Search for the cell housing the specified text and yield its [X, Y] center coordinate. 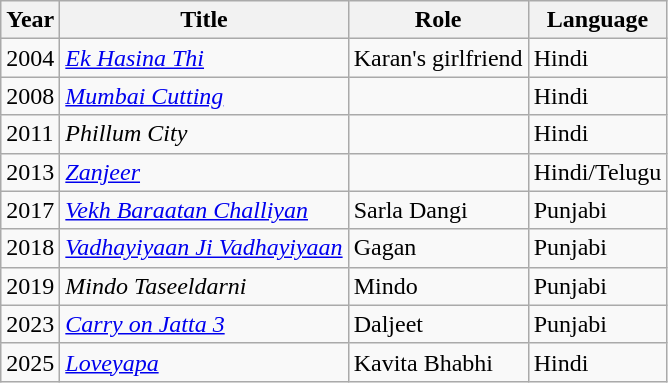
2019 [30, 286]
Loveyapa [204, 362]
Ek Hasina Thi [204, 58]
2025 [30, 362]
Vadhayiyaan Ji Vadhayiyaan [204, 248]
Gagan [438, 248]
2011 [30, 134]
Mindo Taseeldarni [204, 286]
2017 [30, 210]
2018 [30, 248]
Kavita Bhabhi [438, 362]
Daljeet [438, 324]
Vekh Baraatan Challiyan [204, 210]
Sarla Dangi [438, 210]
2023 [30, 324]
Role [438, 20]
Title [204, 20]
Carry on Jatta 3 [204, 324]
Mumbai Cutting [204, 96]
2008 [30, 96]
Phillum City [204, 134]
2013 [30, 172]
2004 [30, 58]
Karan's girlfriend [438, 58]
Hindi/Telugu [598, 172]
Year [30, 20]
Mindo [438, 286]
Zanjeer [204, 172]
Language [598, 20]
